Locate the cell with the specified text and output its [X, Y] center coordinate. 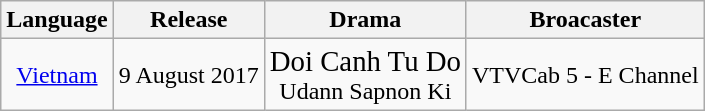
Vietnam [57, 74]
Broacaster [585, 20]
Doi Canh Tu DoUdann Sapnon Ki [365, 74]
Drama [365, 20]
Language [57, 20]
Release [188, 20]
9 August 2017 [188, 74]
VTVCab 5 - E Channel [585, 74]
